Determine the [x, y] coordinate at the center of the cell enclosing the given text.  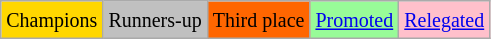
Third place [258, 20]
Runners-up [155, 20]
Relegated [444, 20]
Champions [52, 20]
Promoted [354, 20]
